Determine the [X, Y] coordinate at the center of the cell enclosing the given text.  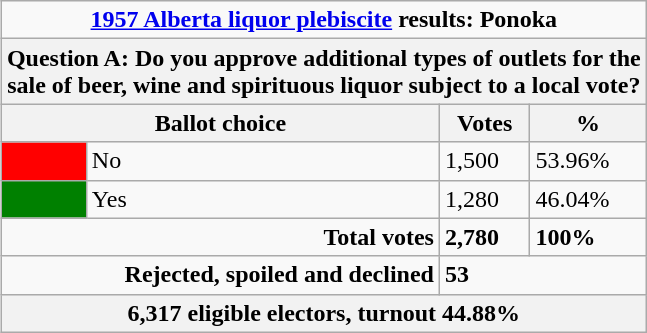
No [262, 161]
2,780 [484, 237]
53.96% [588, 161]
46.04% [588, 199]
1957 Alberta liquor plebiscite results: Ponoka [324, 20]
1,280 [484, 199]
100% [588, 237]
Ballot choice [220, 123]
Votes [484, 123]
6,317 eligible electors, turnout 44.88% [324, 313]
1,500 [484, 161]
% [588, 123]
Rejected, spoiled and declined [220, 275]
Question A: Do you approve additional types of outlets for the sale of beer, wine and spirituous liquor subject to a local vote? [324, 72]
Yes [262, 199]
53 [542, 275]
Total votes [220, 237]
